Return the (x, y) coordinate for the center point of the cell that contains the specified text.  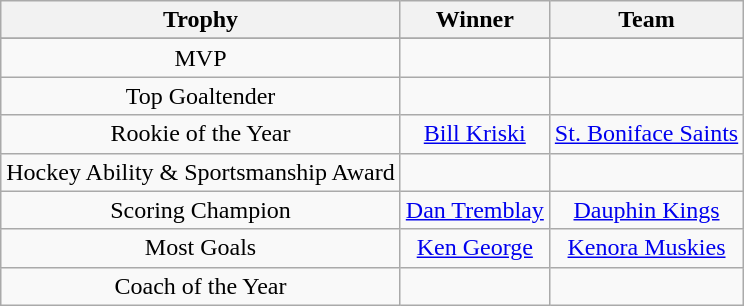
Hockey Ability & Sportsmanship Award (201, 172)
Top Goaltender (201, 96)
Kenora Muskies (646, 248)
MVP (201, 58)
Dan Tremblay (474, 210)
Ken George (474, 248)
Scoring Champion (201, 210)
Bill Kriski (474, 134)
Winner (474, 20)
Dauphin Kings (646, 210)
Trophy (201, 20)
Coach of the Year (201, 286)
Rookie of the Year (201, 134)
Team (646, 20)
Most Goals (201, 248)
St. Boniface Saints (646, 134)
